Pinpoint the cell where the given text exists, returning its (x, y) midpoint coordinate. 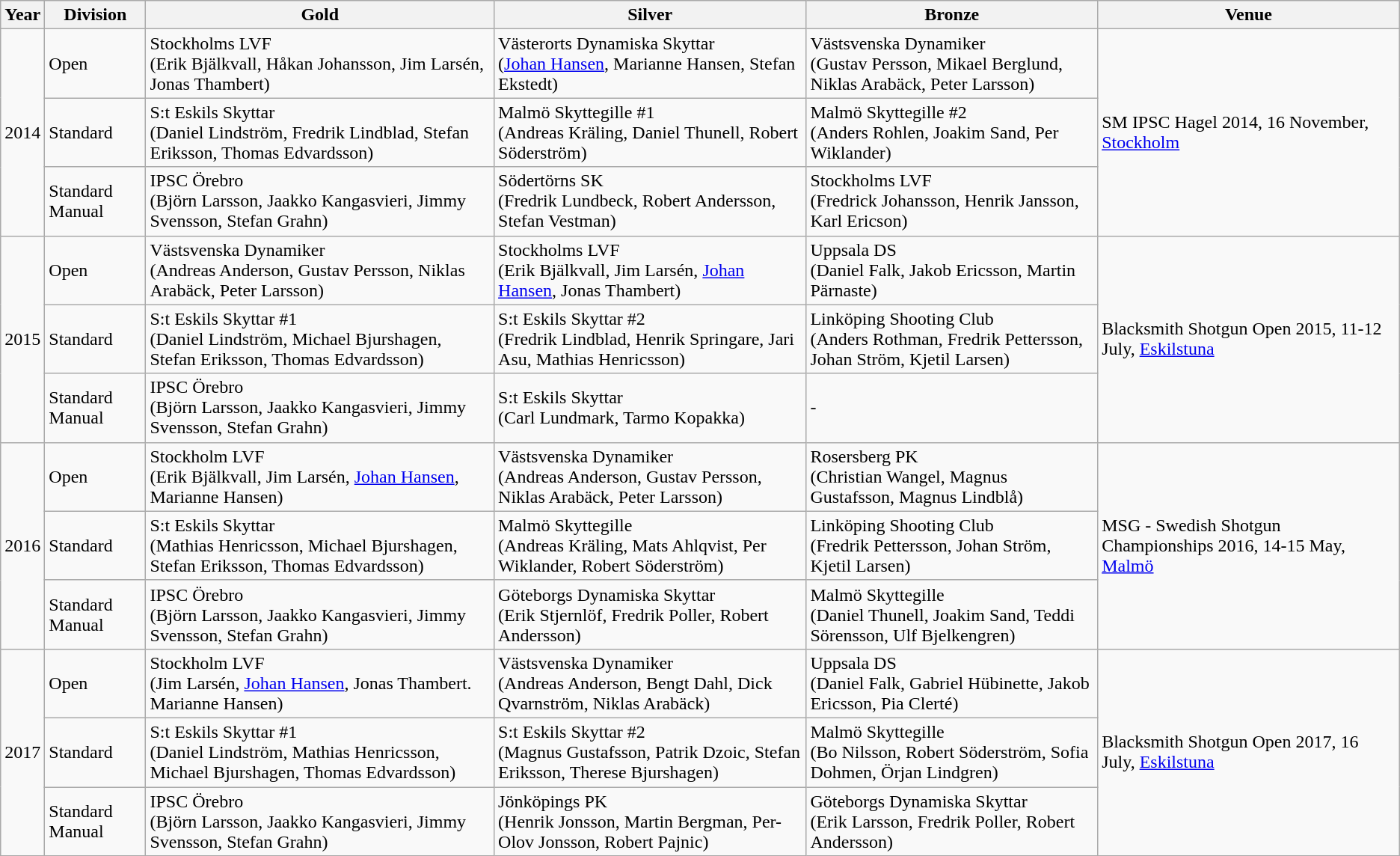
Linköping Shooting Club(Fredrik Pettersson, Johan Ström, Kjetil Larsen) (952, 545)
Göteborgs Dynamiska Skyttar(Erik Stjernlöf, Fredrik Poller, Robert Andersson) (651, 614)
Västsvenska Dynamiker(Andreas Anderson, Bengt Dahl, Dick Qvarnström, Niklas Arabäck) (651, 683)
Södertörns SK(Fredrik Lundbeck, Robert Andersson, Stefan Vestman) (651, 201)
Bronze (952, 15)
Year (22, 15)
SM IPSC Hagel 2014, 16 November, Stockholm (1249, 132)
S:t Eskils Skyttar #2(Magnus Gustafsson, Patrik Dzoic, Stefan Eriksson, Therese Bjurshagen) (651, 752)
S:t Eskils Skyttar #1(Daniel Lindström, Michael Bjurshagen, Stefan Eriksson, Thomas Edvardsson) (320, 339)
- (952, 408)
2014 (22, 132)
S:t Eskils Skyttar #2(Fredrik Lindblad, Henrik Springare, Jari Asu, Mathias Henricsson) (651, 339)
Malmö Skyttegille(Bo Nilsson, Robert Söderström, Sofia Dohmen, Örjan Lindgren) (952, 752)
Göteborgs Dynamiska Skyttar(Erik Larsson, Fredrik Poller, Robert Andersson) (952, 822)
MSG - Swedish Shotgun Championships 2016, 14-15 May, Malmö (1249, 545)
Silver (651, 15)
Venue (1249, 15)
S:t Eskils Skyttar(Mathias Henricsson, Michael Bjurshagen, Stefan Eriksson, Thomas Edvardsson) (320, 545)
S:t Eskils Skyttar(Carl Lundmark, Tarmo Kopakka) (651, 408)
2016 (22, 545)
Stockholms LVF(Fredrick Johansson, Henrik Jansson, Karl Ericson) (952, 201)
S:t Eskils Skyttar #1(Daniel Lindström, Mathias Henricsson, Michael Bjurshagen, Thomas Edvardsson) (320, 752)
2015 (22, 339)
Malmö Skyttegille #2(Anders Rohlen, Joakim Sand, Per Wiklander) (952, 132)
Linköping Shooting Club(Anders Rothman, Fredrik Pettersson, Johan Ström, Kjetil Larsen) (952, 339)
S:t Eskils Skyttar(Daniel Lindström, Fredrik Lindblad, Stefan Eriksson, Thomas Edvardsson) (320, 132)
Gold (320, 15)
Uppsala DS(Daniel Falk, Jakob Ericsson, Martin Pärnaste) (952, 270)
Stockholm LVF(Erik Bjälkvall, Jim Larsén, Johan Hansen, Marianne Hansen) (320, 477)
Malmö Skyttegille #1(Andreas Kräling, Daniel Thunell, Robert Söderström) (651, 132)
Division (96, 15)
Västerorts Dynamiska Skyttar(Johan Hansen, Marianne Hansen, Stefan Ekstedt) (651, 64)
Rosersberg PK(Christian Wangel, Magnus Gustafsson, Magnus Lindblå) (952, 477)
Stockholms LVF(Erik Bjälkvall, Håkan Johansson, Jim Larsén, Jonas Thambert) (320, 64)
Blacksmith Shotgun Open 2017, 16 July, Eskilstuna (1249, 752)
Västsvenska Dynamiker(Gustav Persson, Mikael Berglund, Niklas Arabäck, Peter Larsson) (952, 64)
Malmö Skyttegille(Andreas Kräling, Mats Ahlqvist, Per Wiklander, Robert Söderström) (651, 545)
Malmö Skyttegille(Daniel Thunell, Joakim Sand, Teddi Sörensson, Ulf Bjelkengren) (952, 614)
Jönköpings PK(Henrik Jonsson, Martin Bergman, Per-Olov Jonsson, Robert Pajnic) (651, 822)
2017 (22, 752)
Uppsala DS(Daniel Falk, Gabriel Hübinette, Jakob Ericsson, Pia Clerté) (952, 683)
Stockholms LVF(Erik Bjälkvall, Jim Larsén, Johan Hansen, Jonas Thambert) (651, 270)
Stockholm LVF(Jim Larsén, Johan Hansen, Jonas Thambert. Marianne Hansen) (320, 683)
Blacksmith Shotgun Open 2015, 11-12 July, Eskilstuna (1249, 339)
